Scan for the cell matching the given text and deliver its [X, Y] coordinate at center. 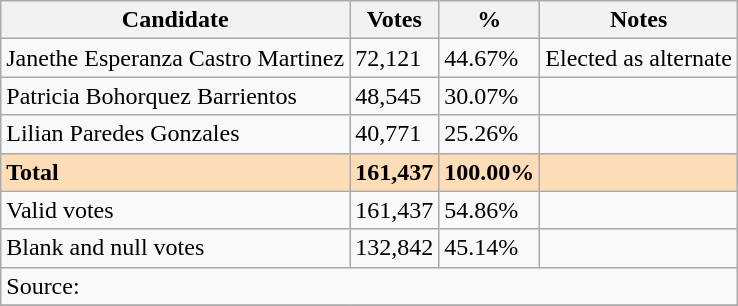
72,121 [394, 58]
44.67% [490, 58]
Patricia Bohorquez Barrientos [176, 96]
48,545 [394, 96]
45.14% [490, 248]
Notes [639, 20]
Valid votes [176, 210]
Janethe Esperanza Castro Martinez [176, 58]
30.07% [490, 96]
% [490, 20]
132,842 [394, 248]
Candidate [176, 20]
Blank and null votes [176, 248]
Source: [370, 286]
100.00% [490, 172]
Total [176, 172]
40,771 [394, 134]
25.26% [490, 134]
Elected as alternate [639, 58]
Votes [394, 20]
54.86% [490, 210]
Lilian Paredes Gonzales [176, 134]
